Capture the cell that displays the provided text and extract its (X, Y) central coordinate. 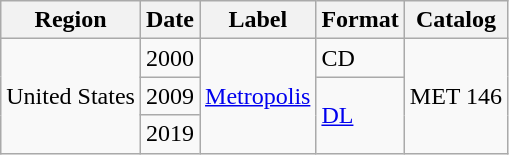
2009 (170, 96)
Format (360, 20)
2000 (170, 58)
2019 (170, 134)
CD (360, 58)
Label (258, 20)
MET 146 (456, 96)
United States (71, 96)
Date (170, 20)
DL (360, 115)
Region (71, 20)
Catalog (456, 20)
Metropolis (258, 96)
